Return the [X, Y] coordinate for the center point of the cell that contains the specified text.  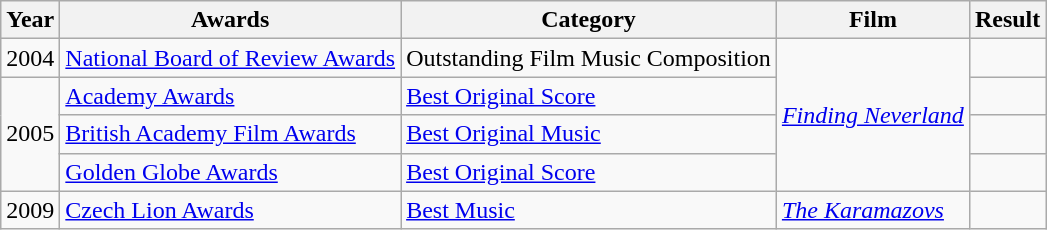
Awards [230, 20]
Best Original Music [589, 134]
Academy Awards [230, 96]
Czech Lion Awards [230, 210]
Film [872, 20]
2004 [30, 58]
2005 [30, 134]
2009 [30, 210]
Result [1007, 20]
National Board of Review Awards [230, 58]
The Karamazovs [872, 210]
Finding Neverland [872, 115]
British Academy Film Awards [230, 134]
Outstanding Film Music Composition [589, 58]
Best Music [589, 210]
Category [589, 20]
Year [30, 20]
Golden Globe Awards [230, 172]
